Find where the given text appears and provide that cell's center as (X, Y) coordinate. 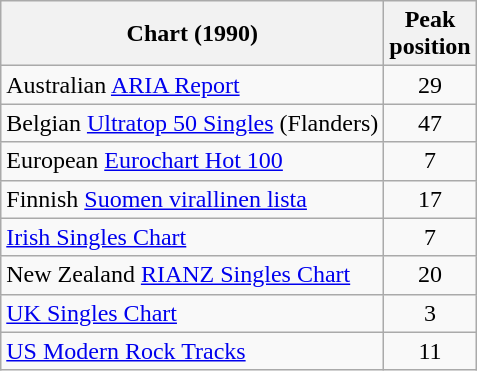
Australian ARIA Report (192, 85)
European Eurochart Hot 100 (192, 161)
Chart (1990) (192, 34)
New Zealand RIANZ Singles Chart (192, 275)
47 (430, 123)
US Modern Rock Tracks (192, 351)
11 (430, 351)
Peakposition (430, 34)
Finnish Suomen virallinen lista (192, 199)
17 (430, 199)
3 (430, 313)
Belgian Ultratop 50 Singles (Flanders) (192, 123)
20 (430, 275)
UK Singles Chart (192, 313)
29 (430, 85)
Irish Singles Chart (192, 237)
